Return the (x, y) coordinate for the center point of the cell that contains the specified text.  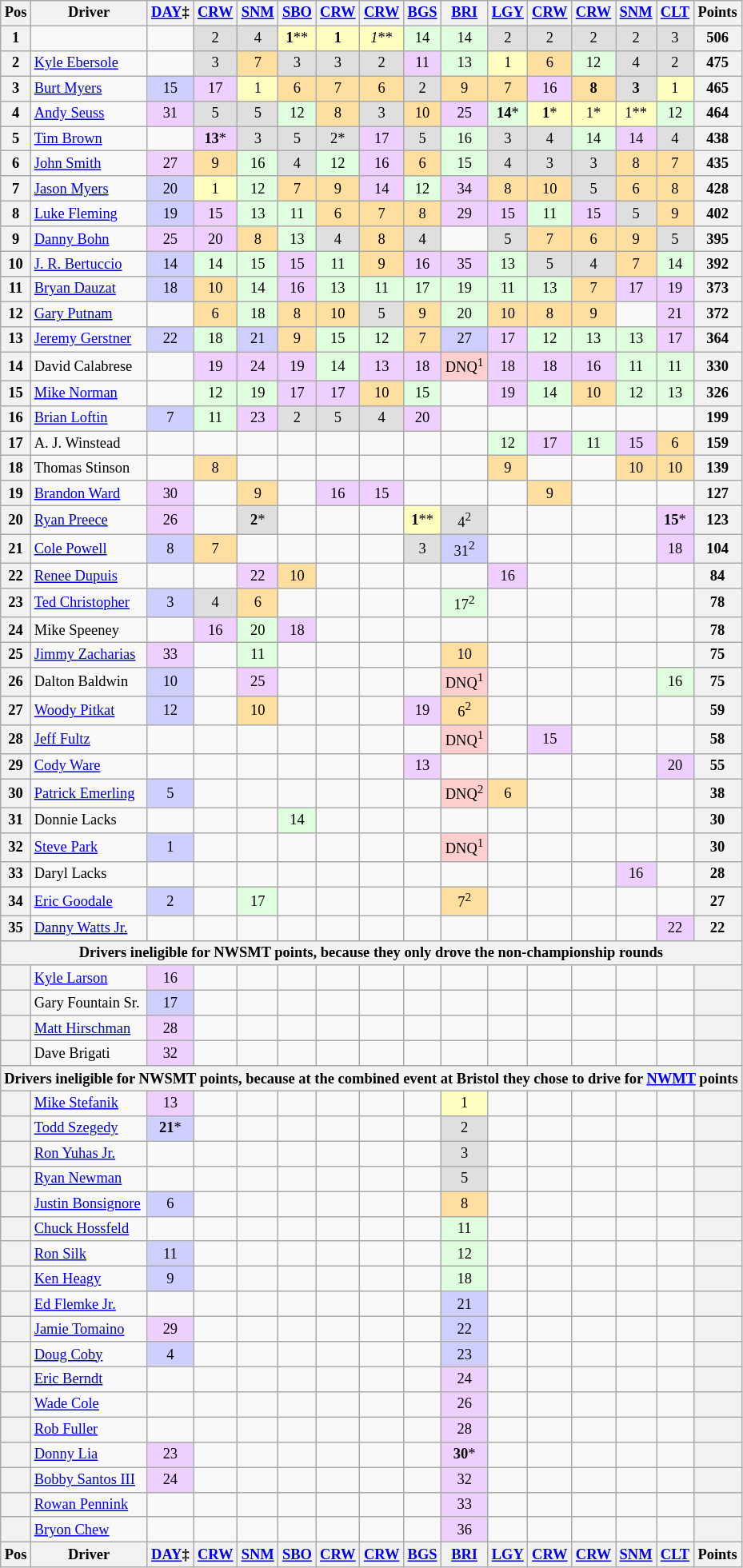
Justin Bonsignore (89, 1204)
13* (216, 139)
Ted Christopher (89, 603)
159 (717, 443)
506 (717, 38)
Gary Fountain Sr. (89, 1003)
475 (717, 64)
Burt Myers (89, 88)
62 (465, 711)
Ryan Newman (89, 1179)
Woody Pitkat (89, 711)
Ryan Preece (89, 521)
36 (465, 1530)
Steve Park (89, 848)
372 (717, 313)
Mike Stefanik (89, 1103)
Thomas Stinson (89, 469)
Jeremy Gerstner (89, 339)
373 (717, 289)
Mike Speeney (89, 630)
58 (717, 740)
Danny Watts Jr. (89, 928)
72 (465, 901)
Mike Norman (89, 393)
435 (717, 163)
Ken Heagy (89, 1279)
428 (717, 189)
Gary Putnam (89, 313)
364 (717, 339)
Danny Bohn (89, 238)
Chuck Hossfeld (89, 1228)
Rob Fuller (89, 1430)
127 (717, 494)
326 (717, 393)
David Calabrese (89, 366)
Bryon Chew (89, 1530)
Cody Ware (89, 766)
59 (717, 711)
123 (717, 521)
Donnie Lacks (89, 820)
Drivers ineligible for NWSMT points, because they only drove the non-championship rounds (371, 953)
14* (508, 114)
Kyle Ebersole (89, 64)
Ron Silk (89, 1254)
Cole Powell (89, 549)
464 (717, 114)
Daryl Lacks (89, 875)
Jamie Tomaino (89, 1329)
Kyle Larson (89, 979)
402 (717, 214)
Doug Coby (89, 1355)
312 (465, 549)
172 (465, 603)
395 (717, 238)
Renee Dupuis (89, 576)
Rowan Pennink (89, 1505)
John Smith (89, 163)
Wade Cole (89, 1404)
Dalton Baldwin (89, 682)
Tim Brown (89, 139)
199 (717, 417)
Ed Flemke Jr. (89, 1303)
Dave Brigati (89, 1054)
38 (717, 793)
84 (717, 576)
Eric Berndt (89, 1380)
J. R. Bertuccio (89, 264)
330 (717, 366)
15* (675, 521)
438 (717, 139)
30* (465, 1455)
Matt Hirschman (89, 1028)
Donny Lia (89, 1455)
465 (717, 88)
42 (465, 521)
55 (717, 766)
Bobby Santos III (89, 1479)
104 (717, 549)
139 (717, 469)
Brandon Ward (89, 494)
Andy Seuss (89, 114)
Luke Fleming (89, 214)
Jimmy Zacharias (89, 656)
Jason Myers (89, 189)
Brian Loftin (89, 417)
392 (717, 264)
Drivers ineligible for NWSMT points, because at the combined event at Bristol they chose to drive for NWMT points (371, 1078)
A. J. Winstead (89, 443)
Ron Yuhas Jr. (89, 1153)
Bryan Dauzat (89, 289)
21* (170, 1129)
Eric Goodale (89, 901)
Jeff Fultz (89, 740)
Patrick Emerling (89, 793)
DNQ2 (465, 793)
Todd Szegedy (89, 1129)
